Capture the cell that displays the provided text and extract its (x, y) central coordinate. 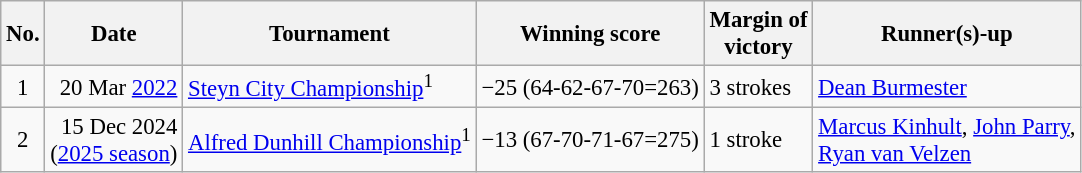
Winning score (590, 34)
−13 (67-70-71-67=275) (590, 140)
−25 (64-62-67-70=263) (590, 87)
Margin ofvictory (758, 34)
Runner(s)-up (947, 34)
2 (23, 140)
Date (114, 34)
Dean Burmester (947, 87)
15 Dec 2024(2025 season) (114, 140)
Steyn City Championship1 (330, 87)
Tournament (330, 34)
1 stroke (758, 140)
20 Mar 2022 (114, 87)
1 (23, 87)
Marcus Kinhult, John Parry, Ryan van Velzen (947, 140)
3 strokes (758, 87)
No. (23, 34)
Alfred Dunhill Championship1 (330, 140)
